From the cell containing the given text, extract its center point as [X, Y] coordinate. 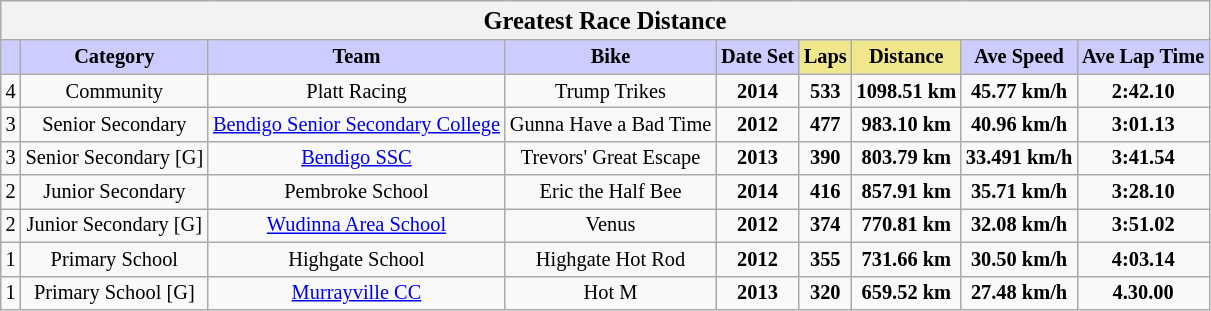
Highgate School [356, 259]
390 [826, 158]
Pembroke School [356, 192]
Bike [610, 57]
983.10 km [906, 124]
Wudinna Area School [356, 225]
Ave Speed [1019, 57]
731.66 km [906, 259]
Trump Trikes [610, 91]
32.08 km/h [1019, 225]
477 [826, 124]
Trevors' Great Escape [610, 158]
35.71 km/h [1019, 192]
Community [114, 91]
Junior Secondary [G] [114, 225]
Bendigo SSC [356, 158]
Primary School [G] [114, 293]
803.79 km [906, 158]
857.91 km [906, 192]
33.491 km/h [1019, 158]
Category [114, 57]
3:51.02 [1143, 225]
30.50 km/h [1019, 259]
27.48 km/h [1019, 293]
320 [826, 293]
Senior Secondary [114, 124]
40.96 km/h [1019, 124]
Bendigo Senior Secondary College [356, 124]
Greatest Race Distance [605, 20]
3:01.13 [1143, 124]
Ave Lap Time [1143, 57]
416 [826, 192]
355 [826, 259]
770.81 km [906, 225]
533 [826, 91]
Date Set [758, 57]
4:03.14 [1143, 259]
Highgate Hot Rod [610, 259]
Senior Secondary [G] [114, 158]
Eric the Half Bee [610, 192]
Platt Racing [356, 91]
Hot M [610, 293]
1098.51 km [906, 91]
Junior Secondary [114, 192]
Primary School [114, 259]
2:42.10 [1143, 91]
Murrayville CC [356, 293]
4.30.00 [1143, 293]
3:41.54 [1143, 158]
3:28.10 [1143, 192]
Venus [610, 225]
Laps [826, 57]
Gunna Have a Bad Time [610, 124]
Distance [906, 57]
45.77 km/h [1019, 91]
4 [11, 91]
374 [826, 225]
Team [356, 57]
659.52 km [906, 293]
